Provide the (X, Y) coordinate of the cell's center where the given text is located.  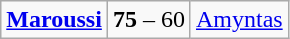
Amyntas (239, 20)
Maroussi (54, 20)
75 – 60 (148, 20)
